Pinpoint the cell where the given text exists, returning its (X, Y) midpoint coordinate. 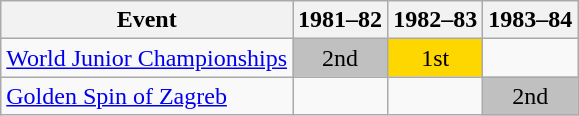
1982–83 (436, 20)
1981–82 (340, 20)
1st (436, 58)
1983–84 (530, 20)
Golden Spin of Zagreb (147, 96)
World Junior Championships (147, 58)
Event (147, 20)
